Find where the given text appears and provide that cell's center as [x, y] coordinate. 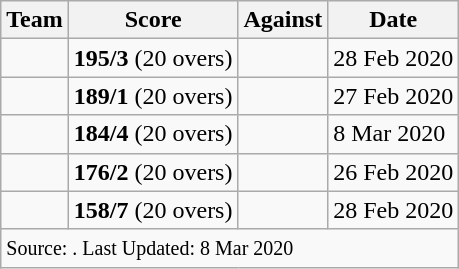
189/1 (20 overs) [153, 96]
27 Feb 2020 [394, 96]
Source: . Last Updated: 8 Mar 2020 [230, 248]
195/3 (20 overs) [153, 58]
Team [35, 20]
Against [283, 20]
Date [394, 20]
26 Feb 2020 [394, 172]
184/4 (20 overs) [153, 134]
Score [153, 20]
176/2 (20 overs) [153, 172]
8 Mar 2020 [394, 134]
158/7 (20 overs) [153, 210]
